Extract the [X, Y] coordinate from the center of the cell holding the provided text.  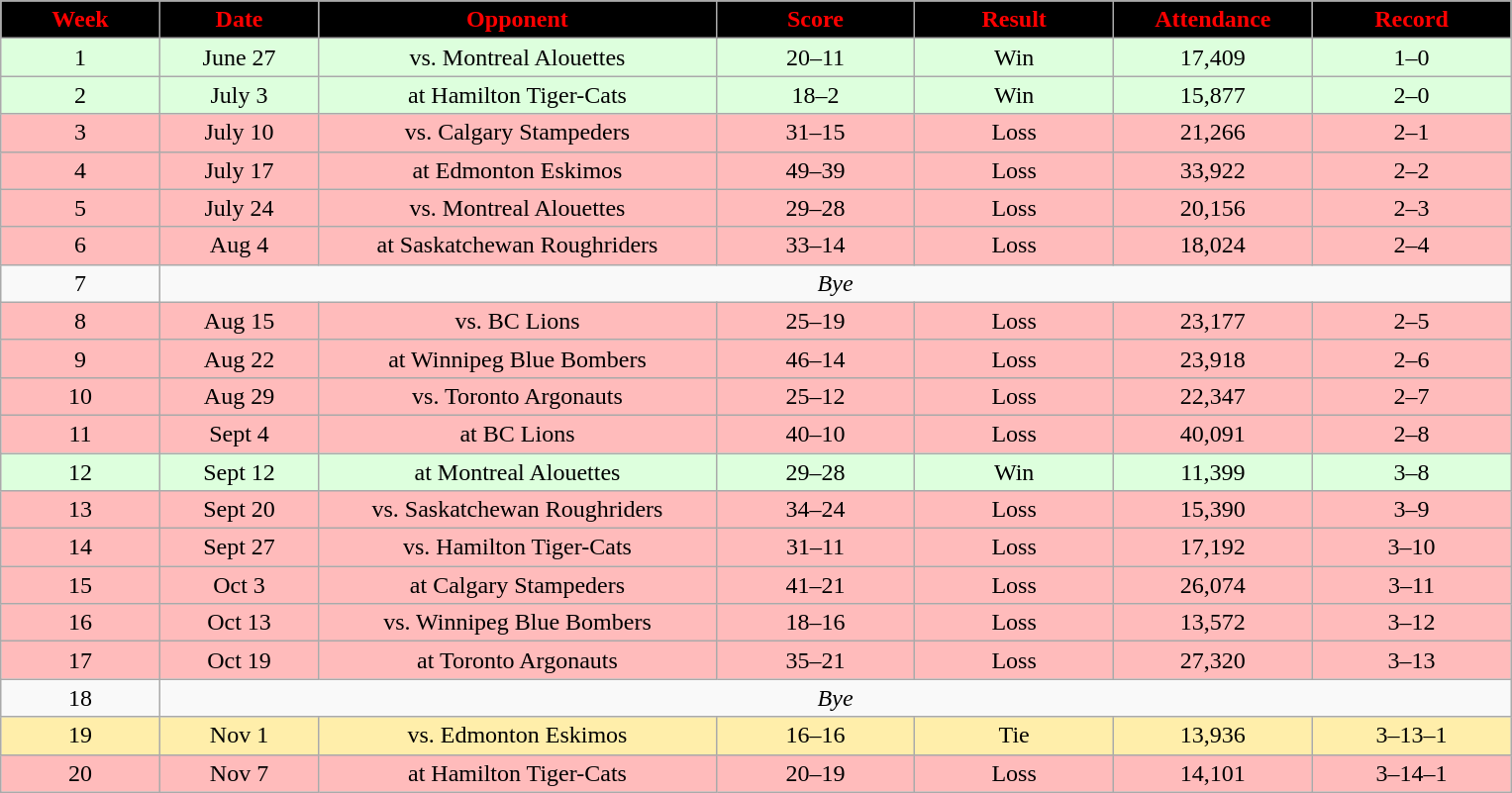
vs. BC Lions [517, 321]
Aug 4 [240, 246]
13,936 [1212, 736]
Oct 19 [240, 660]
1 [81, 57]
2–6 [1412, 358]
3 [81, 133]
at Edmonton Eskimos [517, 170]
vs. Saskatchewan Roughriders [517, 510]
July 3 [240, 95]
3–11 [1412, 585]
Nov 7 [240, 773]
2 [81, 95]
40,091 [1212, 434]
at Montreal Alouettes [517, 472]
5 [81, 208]
22,347 [1212, 396]
21,266 [1212, 133]
27,320 [1212, 660]
at Saskatchewan Roughriders [517, 246]
4 [81, 170]
9 [81, 358]
18–2 [816, 95]
13,572 [1212, 623]
vs. Toronto Argonauts [517, 396]
19 [81, 736]
17,192 [1212, 547]
25–12 [816, 396]
41–21 [816, 585]
23,177 [1212, 321]
12 [81, 472]
11,399 [1212, 472]
15 [81, 585]
Opponent [517, 20]
3–9 [1412, 510]
Sept 12 [240, 472]
18,024 [1212, 246]
17,409 [1212, 57]
7 [81, 283]
Nov 1 [240, 736]
July 24 [240, 208]
2–5 [1412, 321]
18 [81, 698]
31–11 [816, 547]
Sept 4 [240, 434]
40–10 [816, 434]
49–39 [816, 170]
vs. Hamilton Tiger-Cats [517, 547]
at BC Lions [517, 434]
16–16 [816, 736]
at Winnipeg Blue Bombers [517, 358]
17 [81, 660]
3–12 [1412, 623]
14,101 [1212, 773]
Attendance [1212, 20]
14 [81, 547]
46–14 [816, 358]
Week [81, 20]
2–0 [1412, 95]
15,877 [1212, 95]
Result [1014, 20]
2–2 [1412, 170]
Date [240, 20]
13 [81, 510]
June 27 [240, 57]
10 [81, 396]
3–13–1 [1412, 736]
vs. Edmonton Eskimos [517, 736]
20,156 [1212, 208]
33,922 [1212, 170]
31–15 [816, 133]
Oct 13 [240, 623]
July 17 [240, 170]
1–0 [1412, 57]
20–11 [816, 57]
3–14–1 [1412, 773]
vs. Calgary Stampeders [517, 133]
15,390 [1212, 510]
8 [81, 321]
2–3 [1412, 208]
2–4 [1412, 246]
26,074 [1212, 585]
3–10 [1412, 547]
3–8 [1412, 472]
July 10 [240, 133]
Score [816, 20]
Aug 15 [240, 321]
Record [1412, 20]
18–16 [816, 623]
23,918 [1212, 358]
6 [81, 246]
at Calgary Stampeders [517, 585]
Sept 20 [240, 510]
Tie [1014, 736]
25–19 [816, 321]
16 [81, 623]
Sept 27 [240, 547]
20 [81, 773]
2–7 [1412, 396]
2–8 [1412, 434]
Aug 22 [240, 358]
35–21 [816, 660]
vs. Winnipeg Blue Bombers [517, 623]
Aug 29 [240, 396]
3–13 [1412, 660]
34–24 [816, 510]
at Toronto Argonauts [517, 660]
2–1 [1412, 133]
Oct 3 [240, 585]
33–14 [816, 246]
20–19 [816, 773]
11 [81, 434]
